Output the (X, Y) coordinate of the center of the cell containing the given text.  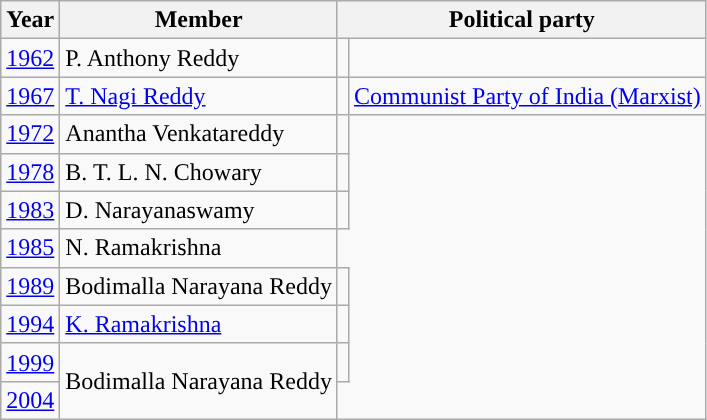
1983 (30, 210)
T. Nagi Reddy (199, 96)
Year (30, 20)
K. Ramakrishna (199, 324)
1989 (30, 286)
1985 (30, 248)
N. Ramakrishna (199, 248)
Anantha Venkatareddy (199, 134)
1978 (30, 172)
1972 (30, 134)
1994 (30, 324)
Political party (522, 20)
B. T. L. N. Chowary (199, 172)
1967 (30, 96)
D. Narayanaswamy (199, 210)
2004 (30, 400)
Communist Party of India (Marxist) (528, 96)
Member (199, 20)
1962 (30, 58)
1999 (30, 362)
P. Anthony Reddy (199, 58)
